Pinpoint the cell where the given text exists, returning its [X, Y] midpoint coordinate. 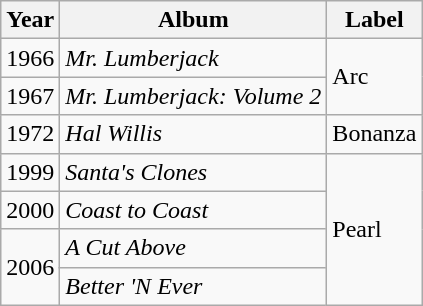
Coast to Coast [194, 210]
1966 [30, 58]
2006 [30, 267]
1967 [30, 96]
Better 'N Ever [194, 286]
Pearl [374, 229]
2000 [30, 210]
Mr. Lumberjack: Volume 2 [194, 96]
1999 [30, 172]
Bonanza [374, 134]
Hal Willis [194, 134]
Label [374, 20]
Arc [374, 77]
A Cut Above [194, 248]
Mr. Lumberjack [194, 58]
Santa's Clones [194, 172]
Album [194, 20]
Year [30, 20]
1972 [30, 134]
